Pinpoint the cell where the given text exists, returning its (x, y) midpoint coordinate. 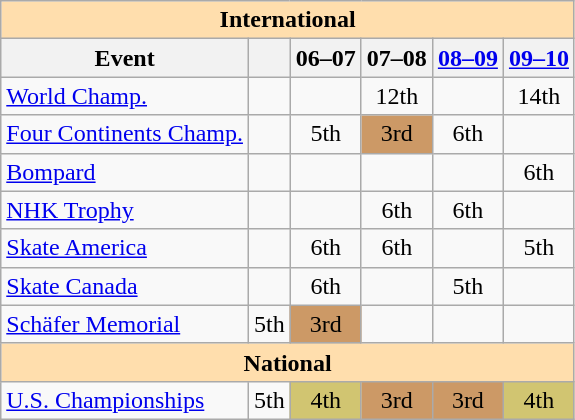
08–09 (468, 58)
World Champ. (125, 96)
U.S. Championships (125, 400)
12th (396, 96)
06–07 (326, 58)
09–10 (538, 58)
International (288, 20)
Event (125, 58)
Four Continents Champ. (125, 134)
National (288, 362)
Bompard (125, 172)
NHK Trophy (125, 210)
14th (538, 96)
Skate America (125, 248)
07–08 (396, 58)
Schäfer Memorial (125, 324)
Skate Canada (125, 286)
